Detect which cell encompasses the target text, then output its (X, Y) center coordinate. 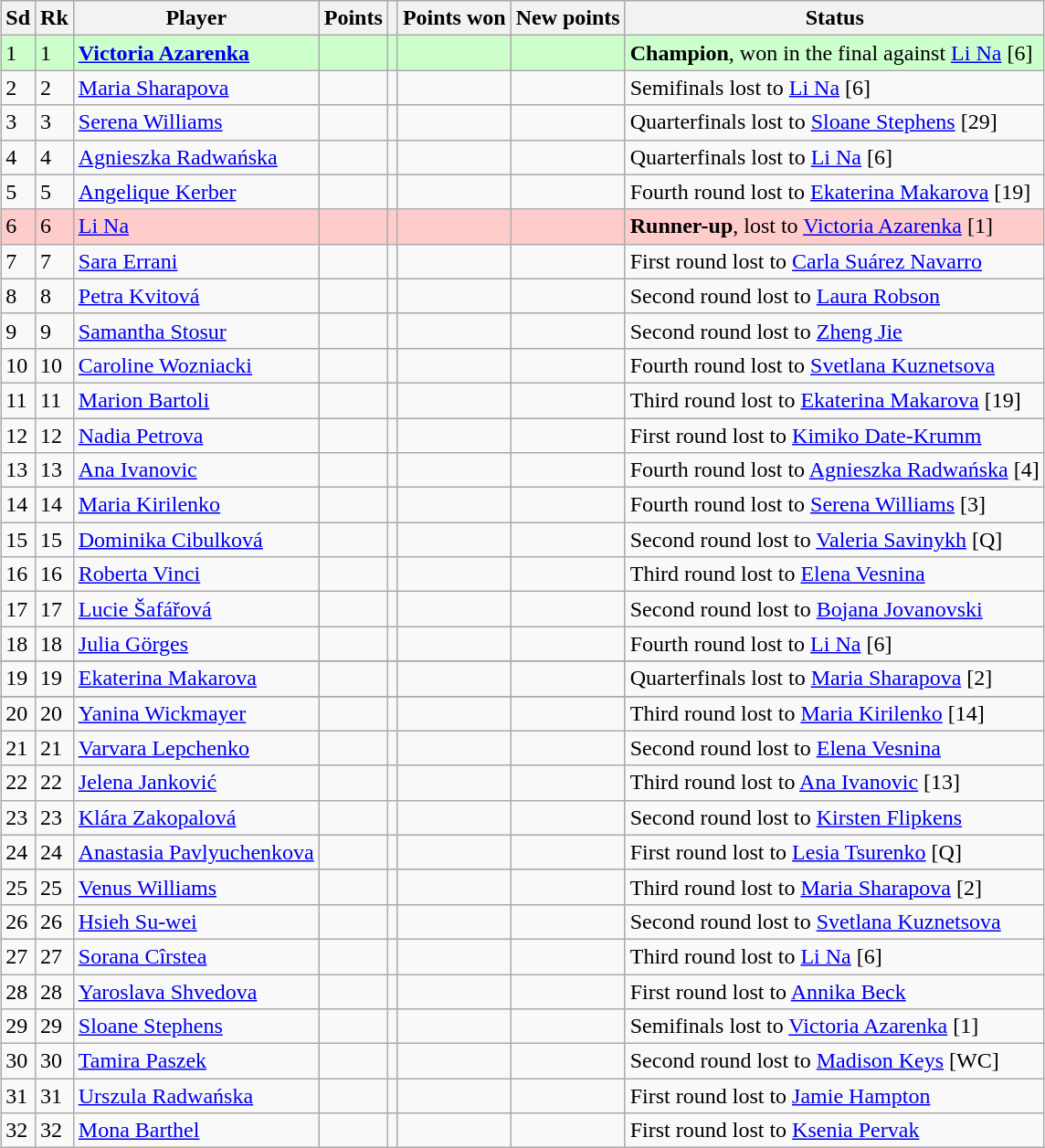
Sorana Cîrstea (195, 956)
First round lost to Lesia Tsurenko [Q] (835, 852)
Fourth round lost to Svetlana Kuznetsova (835, 365)
Yanina Wickmayer (195, 713)
Points (353, 18)
Third round lost to Li Na [6] (835, 956)
Second round lost to Bojana Jovanovski (835, 609)
Lucie Šafářová (195, 609)
Player (195, 18)
Third round lost to Elena Vesnina (835, 574)
Third round lost to Maria Kirilenko [14] (835, 713)
Urszula Radwańska (195, 1096)
Petra Kvitová (195, 296)
Dominika Cibulková (195, 540)
Third round lost to Ana Ivanovic [13] (835, 783)
Second round lost to Svetlana Kuznetsova (835, 922)
Varvara Lepchenko (195, 748)
Klára Zakopalová (195, 817)
Champion, won in the final against Li Na [6] (835, 53)
Quarterfinals lost to Li Na [6] (835, 157)
Samantha Stosur (195, 331)
Marion Bartoli (195, 400)
Third round lost to Maria Sharapova [2] (835, 887)
Yaroslava Shvedova (195, 991)
Jelena Janković (195, 783)
Quarterfinals lost to Maria Sharapova [2] (835, 679)
Tamira Paszek (195, 1061)
Runner-up, lost to Victoria Azarenka [1] (835, 226)
Maria Kirilenko (195, 505)
Maria Sharapova (195, 88)
Angelique Kerber (195, 192)
Semifinals lost to Li Na [6] (835, 88)
Mona Barthel (195, 1131)
New points (568, 18)
Serena Williams (195, 122)
Status (835, 18)
Second round lost to Valeria Savinykh [Q] (835, 540)
Second round lost to Madison Keys [WC] (835, 1061)
Venus Williams (195, 887)
Victoria Azarenka (195, 53)
Fourth round lost to Ekaterina Makarova [19] (835, 192)
Quarterfinals lost to Sloane Stephens [29] (835, 122)
Li Na (195, 226)
Nadia Petrova (195, 436)
Roberta Vinci (195, 574)
Second round lost to Zheng Jie (835, 331)
Semifinals lost to Victoria Azarenka [1] (835, 1027)
Caroline Wozniacki (195, 365)
First round lost to Carla Suárez Navarro (835, 261)
First round lost to Annika Beck (835, 991)
First round lost to Jamie Hampton (835, 1096)
Anastasia Pavlyuchenkova (195, 852)
Third round lost to Ekaterina Makarova [19] (835, 400)
Julia Görges (195, 644)
Second round lost to Elena Vesnina (835, 748)
Fourth round lost to Serena Williams [3] (835, 505)
Second round lost to Kirsten Flipkens (835, 817)
Points won (454, 18)
Rk (55, 18)
Sloane Stephens (195, 1027)
Fourth round lost to Agnieszka Radwańska [4] (835, 470)
Second round lost to Laura Robson (835, 296)
First round lost to Ksenia Pervak (835, 1131)
Hsieh Su-wei (195, 922)
Sara Errani (195, 261)
Ekaterina Makarova (195, 679)
First round lost to Kimiko Date-Krumm (835, 436)
Sd (18, 18)
Agnieszka Radwańska (195, 157)
Ana Ivanovic (195, 470)
Fourth round lost to Li Na [6] (835, 644)
